Output the [X, Y] coordinate of the center of the cell containing the given text.  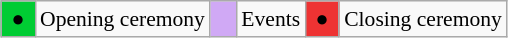
Closing ceremony [423, 19]
Opening ceremony [122, 19]
Events [270, 19]
